Locate the cell with the specified text and output its (X, Y) center coordinate. 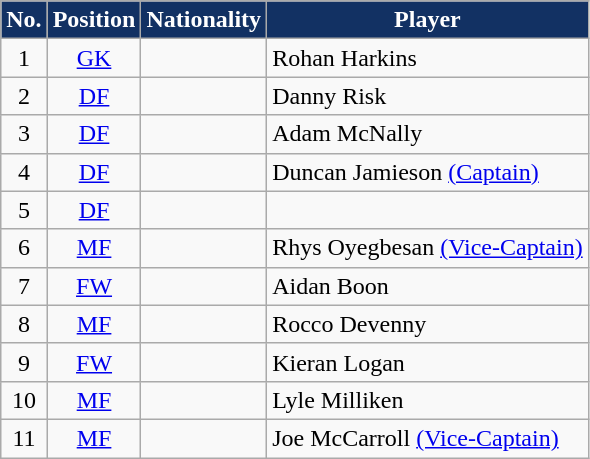
Adam McNally (428, 134)
4 (24, 172)
2 (24, 96)
1 (24, 58)
Aidan Boon (428, 286)
Player (428, 20)
10 (24, 400)
Danny Risk (428, 96)
6 (24, 248)
Rhys Oyegbesan (Vice-Captain) (428, 248)
3 (24, 134)
5 (24, 210)
Joe McCarroll (Vice-Captain) (428, 438)
Rocco Devenny (428, 324)
8 (24, 324)
No. (24, 20)
11 (24, 438)
Position (94, 20)
9 (24, 362)
Kieran Logan (428, 362)
Duncan Jamieson (Captain) (428, 172)
Nationality (204, 20)
Rohan Harkins (428, 58)
GK (94, 58)
7 (24, 286)
Lyle Milliken (428, 400)
